Identify which cell holds the provided text, then report its (X, Y) central coordinate. 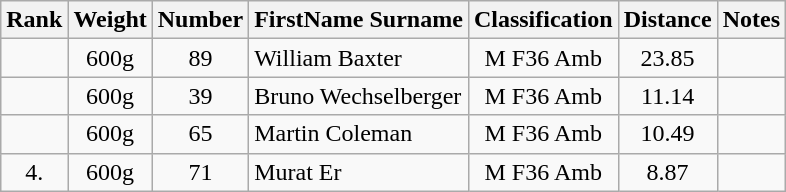
William Baxter (359, 58)
23.85 (668, 58)
Number (200, 20)
Classification (543, 20)
Weight (110, 20)
Bruno Wechselberger (359, 96)
Notes (751, 20)
10.49 (668, 134)
Rank (34, 20)
65 (200, 134)
39 (200, 96)
11.14 (668, 96)
71 (200, 172)
8.87 (668, 172)
Murat Er (359, 172)
Martin Coleman (359, 134)
89 (200, 58)
FirstName Surname (359, 20)
Distance (668, 20)
4. (34, 172)
